Capture the cell that displays the provided text and extract its (x, y) central coordinate. 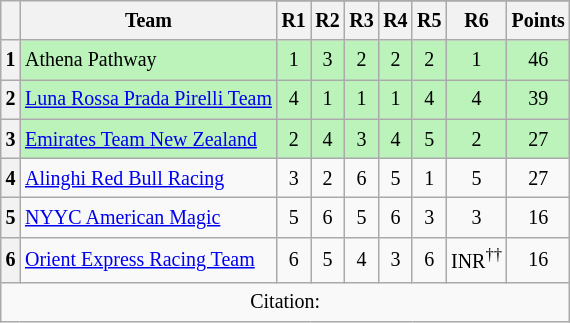
Alinghi Red Bull Racing (148, 178)
R1 (294, 20)
39 (538, 100)
R4 (395, 20)
R6 (476, 20)
46 (538, 60)
Orient Express Racing Team (148, 260)
NYYC American Magic (148, 218)
Luna Rossa Prada Pirelli Team (148, 100)
Athena Pathway (148, 60)
Team (148, 20)
R5 (429, 20)
R2 (328, 20)
INR†† (476, 260)
Points (538, 20)
Emirates Team New Zealand (148, 138)
R3 (362, 20)
Citation: (286, 302)
